Extract the (x, y) coordinate from the center of the cell holding the provided text.  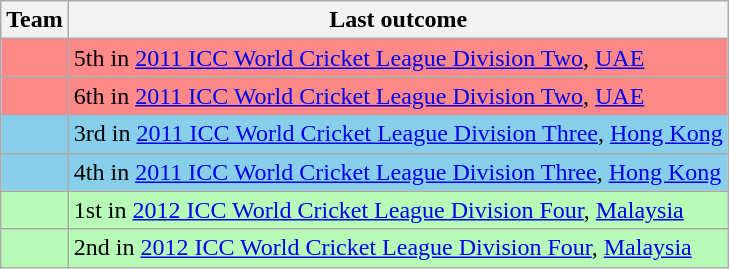
Team (35, 20)
6th in 2011 ICC World Cricket League Division Two, UAE (398, 96)
2nd in 2012 ICC World Cricket League Division Four, Malaysia (398, 248)
1st in 2012 ICC World Cricket League Division Four, Malaysia (398, 210)
4th in 2011 ICC World Cricket League Division Three, Hong Kong (398, 172)
3rd in 2011 ICC World Cricket League Division Three, Hong Kong (398, 134)
5th in 2011 ICC World Cricket League Division Two, UAE (398, 58)
Last outcome (398, 20)
